Detect which cell encompasses the target text, then output its [X, Y] center coordinate. 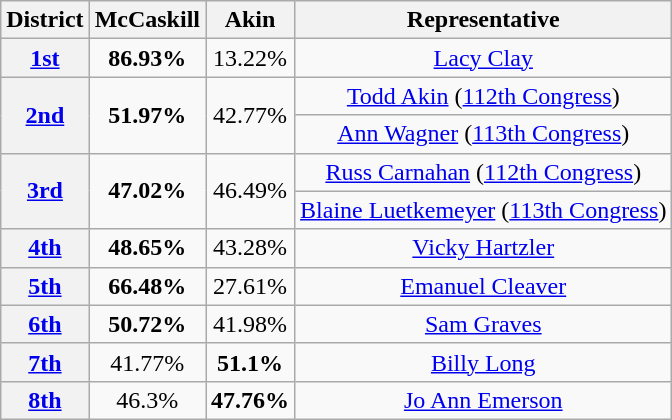
46.3% [147, 400]
4th [45, 248]
5th [45, 286]
51.1% [250, 362]
7th [45, 362]
Jo Ann Emerson [484, 400]
Vicky Hartzler [484, 248]
Todd Akin (112th Congress) [484, 96]
66.48% [147, 286]
47.02% [147, 191]
41.77% [147, 362]
Lacy Clay [484, 58]
47.76% [250, 400]
Sam Graves [484, 324]
41.98% [250, 324]
District [45, 20]
8th [45, 400]
27.61% [250, 286]
Blaine Luetkemeyer (113th Congress) [484, 210]
46.49% [250, 191]
1st [45, 58]
2nd [45, 115]
3rd [45, 191]
48.65% [147, 248]
Russ Carnahan (112th Congress) [484, 172]
86.93% [147, 58]
42.77% [250, 115]
Akin [250, 20]
6th [45, 324]
50.72% [147, 324]
Ann Wagner (113th Congress) [484, 134]
43.28% [250, 248]
51.97% [147, 115]
McCaskill [147, 20]
Billy Long [484, 362]
13.22% [250, 58]
Representative [484, 20]
Emanuel Cleaver [484, 286]
